Extract the (x, y) coordinate from the center of the cell holding the provided text.  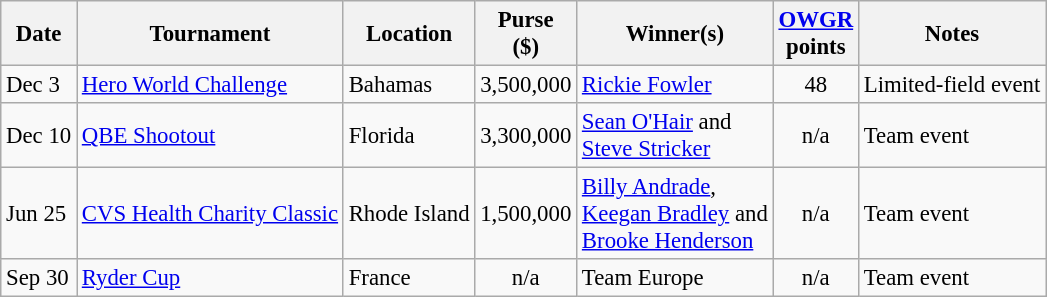
Bahamas (408, 85)
Sean O'Hair and Steve Stricker (676, 136)
Sep 30 (39, 278)
Location (408, 34)
France (408, 278)
Dec 10 (39, 136)
3,300,000 (526, 136)
Dec 3 (39, 85)
1,500,000 (526, 214)
Notes (952, 34)
Ryder Cup (210, 278)
Rickie Fowler (676, 85)
Date (39, 34)
Hero World Challenge (210, 85)
Billy Andrade, Keegan Bradley and Brooke Henderson (676, 214)
Team Europe (676, 278)
Rhode Island (408, 214)
Jun 25 (39, 214)
OWGRpoints (816, 34)
Purse($) (526, 34)
Winner(s) (676, 34)
Florida (408, 136)
Limited-field event (952, 85)
CVS Health Charity Classic (210, 214)
48 (816, 85)
3,500,000 (526, 85)
QBE Shootout (210, 136)
Tournament (210, 34)
